Pinpoint the cell where the given text exists, returning its (X, Y) midpoint coordinate. 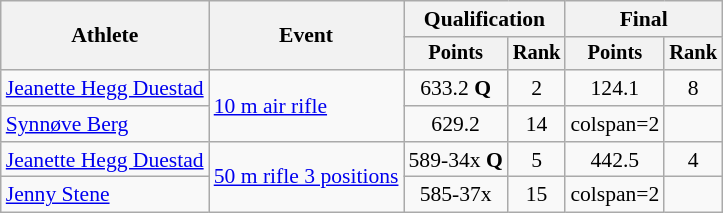
585-37x (456, 195)
5 (537, 160)
589-34x Q (456, 160)
633.2 Q (456, 88)
Final (644, 19)
50 m rifle 3 positions (306, 178)
14 (537, 124)
Athlete (105, 36)
15 (537, 195)
10 m air rifle (306, 106)
8 (693, 88)
2 (537, 88)
124.1 (614, 88)
Jenny Stene (105, 195)
442.5 (614, 160)
Qualification (485, 19)
Synnøve Berg (105, 124)
Event (306, 36)
629.2 (456, 124)
4 (693, 160)
